Detect which cell encompasses the target text, then output its [x, y] center coordinate. 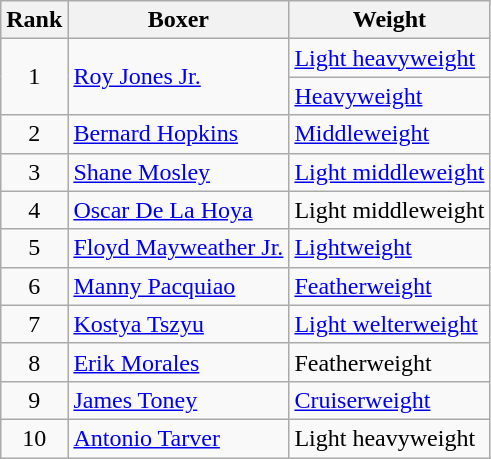
James Toney [178, 400]
7 [34, 324]
4 [34, 210]
6 [34, 286]
10 [34, 438]
Heavyweight [390, 96]
Rank [34, 20]
2 [34, 134]
Manny Pacquiao [178, 286]
Middleweight [390, 134]
Cruiserweight [390, 400]
Lightweight [390, 248]
1 [34, 77]
9 [34, 400]
Light welterweight [390, 324]
Oscar De La Hoya [178, 210]
Floyd Mayweather Jr. [178, 248]
Roy Jones Jr. [178, 77]
Boxer [178, 20]
8 [34, 362]
Shane Mosley [178, 172]
Antonio Tarver [178, 438]
Erik Morales [178, 362]
5 [34, 248]
Bernard Hopkins [178, 134]
3 [34, 172]
Weight [390, 20]
Kostya Tszyu [178, 324]
